Search for the cell housing the specified text and yield its [X, Y] center coordinate. 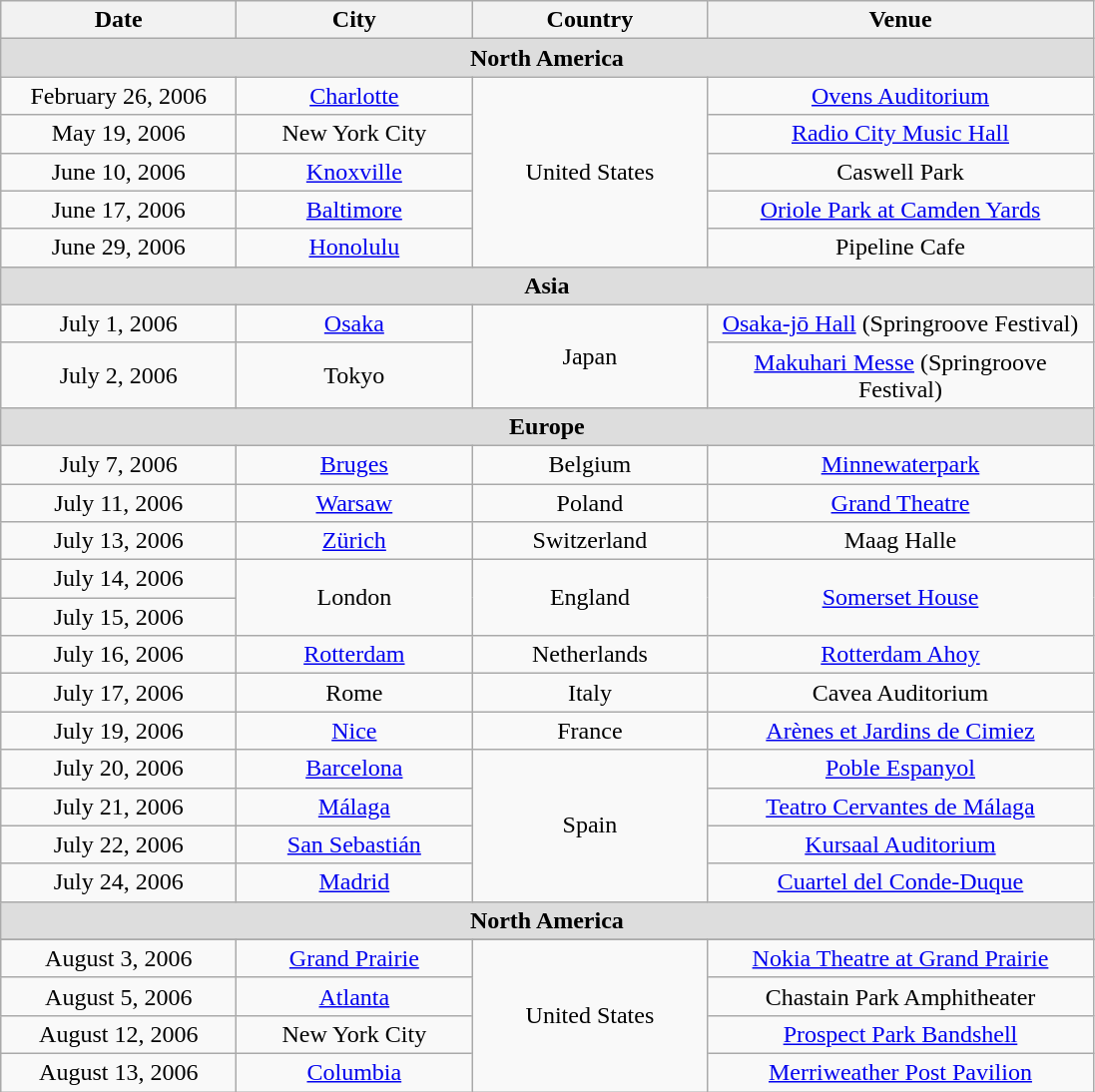
London [354, 598]
Cavea Auditorium [900, 693]
Atlanta [354, 996]
Poble Espanyol [900, 769]
Venue [900, 20]
Japan [590, 355]
England [590, 598]
Honolulu [354, 248]
Grand Prairie [354, 958]
July 22, 2006 [119, 844]
July 20, 2006 [119, 769]
Chastain Park Amphitheater [900, 996]
Pipeline Cafe [900, 248]
July 24, 2006 [119, 882]
Switzerland [590, 541]
Arènes et Jardins de Cimiez [900, 731]
Rotterdam Ahoy [900, 655]
July 7, 2006 [119, 464]
Baltimore [354, 210]
Osaka [354, 323]
Country [590, 20]
Minnewaterpark [900, 464]
Belgium [590, 464]
June 29, 2006 [119, 248]
Radio City Music Hall [900, 134]
Rotterdam [354, 655]
City [354, 20]
Columbia [354, 1072]
Cuartel del Conde-Duque [900, 882]
Maag Halle [900, 541]
Caswell Park [900, 172]
July 21, 2006 [119, 807]
July 13, 2006 [119, 541]
Nokia Theatre at Grand Prairie [900, 958]
August 5, 2006 [119, 996]
Málaga [354, 807]
Kursaal Auditorium [900, 844]
July 15, 2006 [119, 617]
February 26, 2006 [119, 96]
Poland [590, 502]
Charlotte [354, 96]
Spain [590, 825]
Europe [547, 426]
Rome [354, 693]
Nice [354, 731]
Warsaw [354, 502]
Tokyo [354, 375]
Asia [547, 285]
Knoxville [354, 172]
Zürich [354, 541]
July 14, 2006 [119, 579]
France [590, 731]
Madrid [354, 882]
Makuhari Messe (Springroove Festival) [900, 375]
Barcelona [354, 769]
May 19, 2006 [119, 134]
Merriweather Post Pavilion [900, 1072]
Date [119, 20]
Teatro Cervantes de Málaga [900, 807]
Netherlands [590, 655]
August 12, 2006 [119, 1034]
Somerset House [900, 598]
June 17, 2006 [119, 210]
August 13, 2006 [119, 1072]
July 11, 2006 [119, 502]
August 3, 2006 [119, 958]
July 1, 2006 [119, 323]
San Sebastián [354, 844]
Ovens Auditorium [900, 96]
July 2, 2006 [119, 375]
July 17, 2006 [119, 693]
July 19, 2006 [119, 731]
June 10, 2006 [119, 172]
Italy [590, 693]
Grand Theatre [900, 502]
July 16, 2006 [119, 655]
Osaka-jō Hall (Springroove Festival) [900, 323]
Oriole Park at Camden Yards [900, 210]
Prospect Park Bandshell [900, 1034]
Bruges [354, 464]
